Search for the cell housing the specified text and yield its (x, y) center coordinate. 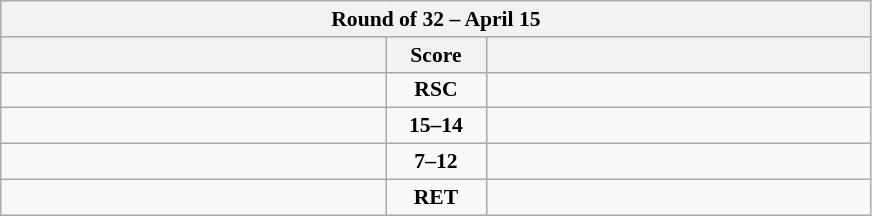
7–12 (436, 162)
Round of 32 – April 15 (436, 19)
Score (436, 55)
15–14 (436, 126)
RET (436, 197)
RSC (436, 90)
